Return [x, y] of the center of cell containing provided text 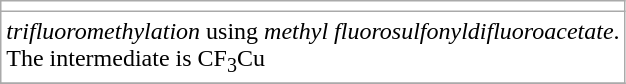
trifluoromethylation using methyl fluorosulfonyldifluoroacetate.The intermediate is CF3Cu [313, 48]
